Return the [x, y] coordinate for the center point of the cell that contains the specified text.  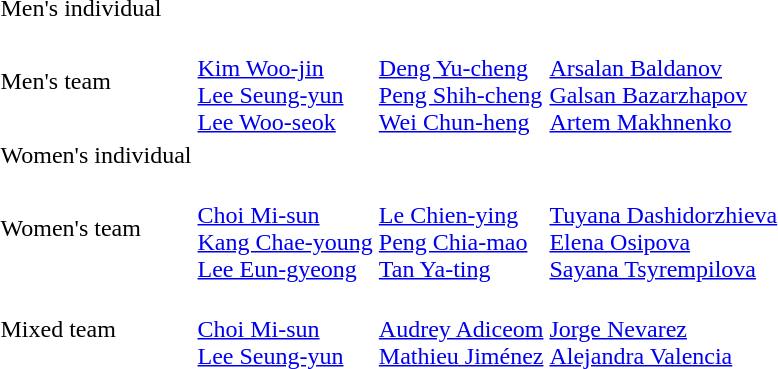
Le Chien-yingPeng Chia-maoTan Ya-ting [461, 228]
Choi Mi-sunKang Chae-youngLee Eun-gyeong [285, 228]
Deng Yu-chengPeng Shih-chengWei Chun-heng [461, 82]
Kim Woo-jinLee Seung-yunLee Woo-seok [285, 82]
